From the cell containing the given text, extract its center point as [x, y] coordinate. 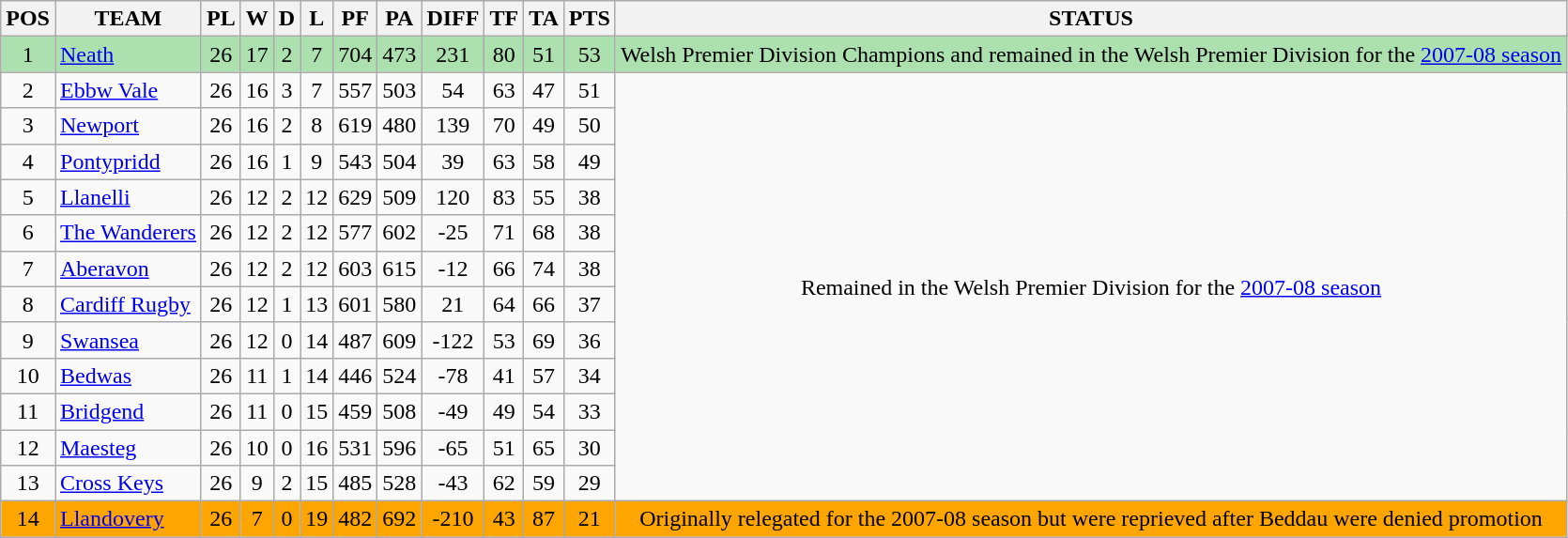
TA [545, 19]
STATUS [1091, 19]
65 [545, 448]
Pontypridd [128, 161]
Welsh Premier Division Champions and remained in the Welsh Premier Division for the 2007-08 season [1091, 54]
446 [355, 376]
-122 [453, 340]
524 [400, 376]
609 [400, 340]
504 [400, 161]
Aberavon [128, 269]
577 [355, 233]
596 [400, 448]
55 [545, 197]
4 [28, 161]
508 [400, 411]
Bedwas [128, 376]
459 [355, 411]
-12 [453, 269]
69 [545, 340]
5 [28, 197]
139 [453, 126]
580 [400, 304]
487 [355, 340]
58 [545, 161]
L [317, 19]
629 [355, 197]
473 [400, 54]
36 [590, 340]
Llanelli [128, 197]
PF [355, 19]
Neath [128, 54]
Remained in the Welsh Premier Division for the 2007-08 season [1091, 287]
Bridgend [128, 411]
PTS [590, 19]
509 [400, 197]
482 [355, 519]
TEAM [128, 19]
80 [504, 54]
619 [355, 126]
603 [355, 269]
120 [453, 197]
Swansea [128, 340]
Maesteg [128, 448]
17 [257, 54]
-49 [453, 411]
57 [545, 376]
83 [504, 197]
Llandovery [128, 519]
37 [590, 304]
543 [355, 161]
480 [400, 126]
59 [545, 484]
43 [504, 519]
DIFF [453, 19]
68 [545, 233]
The Wanderers [128, 233]
-65 [453, 448]
47 [545, 90]
TF [504, 19]
PL [221, 19]
602 [400, 233]
615 [400, 269]
34 [590, 376]
PA [400, 19]
Originally relegated for the 2007-08 season but were reprieved after Beddau were denied promotion [1091, 519]
41 [504, 376]
39 [453, 161]
50 [590, 126]
64 [504, 304]
71 [504, 233]
87 [545, 519]
692 [400, 519]
33 [590, 411]
557 [355, 90]
W [257, 19]
19 [317, 519]
74 [545, 269]
70 [504, 126]
-43 [453, 484]
-78 [453, 376]
231 [453, 54]
704 [355, 54]
D [286, 19]
30 [590, 448]
POS [28, 19]
Newport [128, 126]
29 [590, 484]
-25 [453, 233]
Cross Keys [128, 484]
528 [400, 484]
601 [355, 304]
-210 [453, 519]
485 [355, 484]
503 [400, 90]
Ebbw Vale [128, 90]
Cardiff Rugby [128, 304]
62 [504, 484]
6 [28, 233]
531 [355, 448]
